Pinpoint the cell where the given text exists, returning its (x, y) midpoint coordinate. 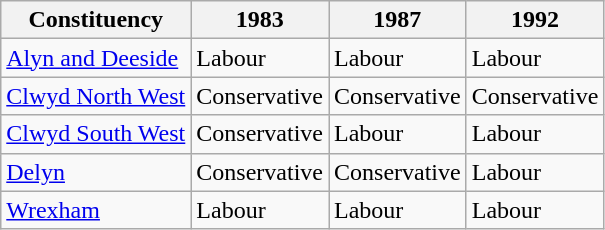
Alyn and Deeside (96, 58)
Delyn (96, 172)
1992 (535, 20)
1987 (397, 20)
Clwyd North West (96, 96)
Clwyd South West (96, 134)
Constituency (96, 20)
Wrexham (96, 210)
1983 (260, 20)
